Provide the [X, Y] coordinate of the cell's center where the given text is located.  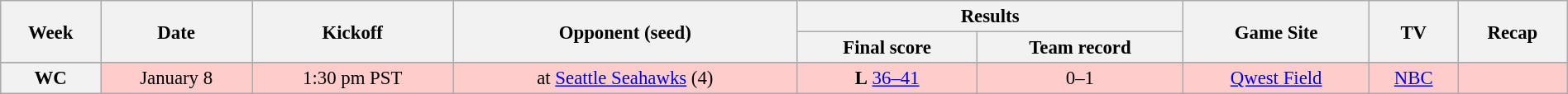
TV [1414, 31]
Opponent (seed) [625, 31]
Final score [887, 47]
at Seattle Seahawks (4) [625, 78]
WC [51, 78]
1:30 pm PST [352, 78]
L 36–41 [887, 78]
Week [51, 31]
Results [991, 16]
0–1 [1080, 78]
Recap [1513, 31]
Team record [1080, 47]
Kickoff [352, 31]
January 8 [177, 78]
Date [177, 31]
Qwest Field [1275, 78]
NBC [1414, 78]
Game Site [1275, 31]
